Output the [X, Y] coordinate of the center of the cell containing the given text.  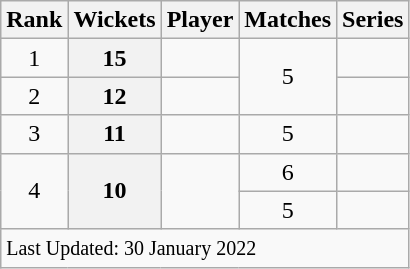
Player [200, 20]
10 [114, 191]
15 [114, 58]
1 [34, 58]
Wickets [114, 20]
11 [114, 134]
3 [34, 134]
6 [288, 172]
12 [114, 96]
Series [373, 20]
Last Updated: 30 January 2022 [205, 248]
4 [34, 191]
2 [34, 96]
Matches [288, 20]
Rank [34, 20]
